Find where the given text appears and provide that cell's center as (X, Y) coordinate. 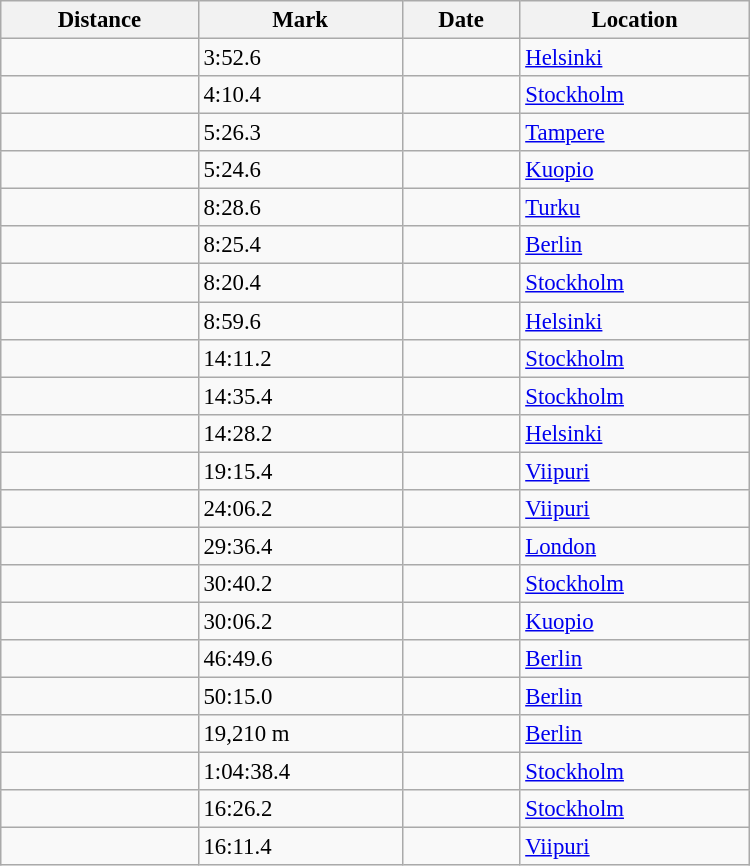
3:52.6 (300, 58)
Turku (634, 208)
1:04:38.4 (300, 772)
30:06.2 (300, 621)
16:26.2 (300, 809)
14:28.2 (300, 433)
5:24.6 (300, 170)
8:28.6 (300, 208)
14:35.4 (300, 396)
14:11.2 (300, 358)
8:20.4 (300, 283)
Date (461, 20)
30:40.2 (300, 584)
50:15.0 (300, 697)
Mark (300, 20)
24:06.2 (300, 509)
London (634, 546)
Tampere (634, 133)
19:15.4 (300, 471)
Distance (100, 20)
8:59.6 (300, 321)
16:11.4 (300, 847)
19,210 m (300, 734)
29:36.4 (300, 546)
5:26.3 (300, 133)
8:25.4 (300, 245)
Location (634, 20)
46:49.6 (300, 659)
4:10.4 (300, 95)
